Capture the cell that displays the provided text and extract its [x, y] central coordinate. 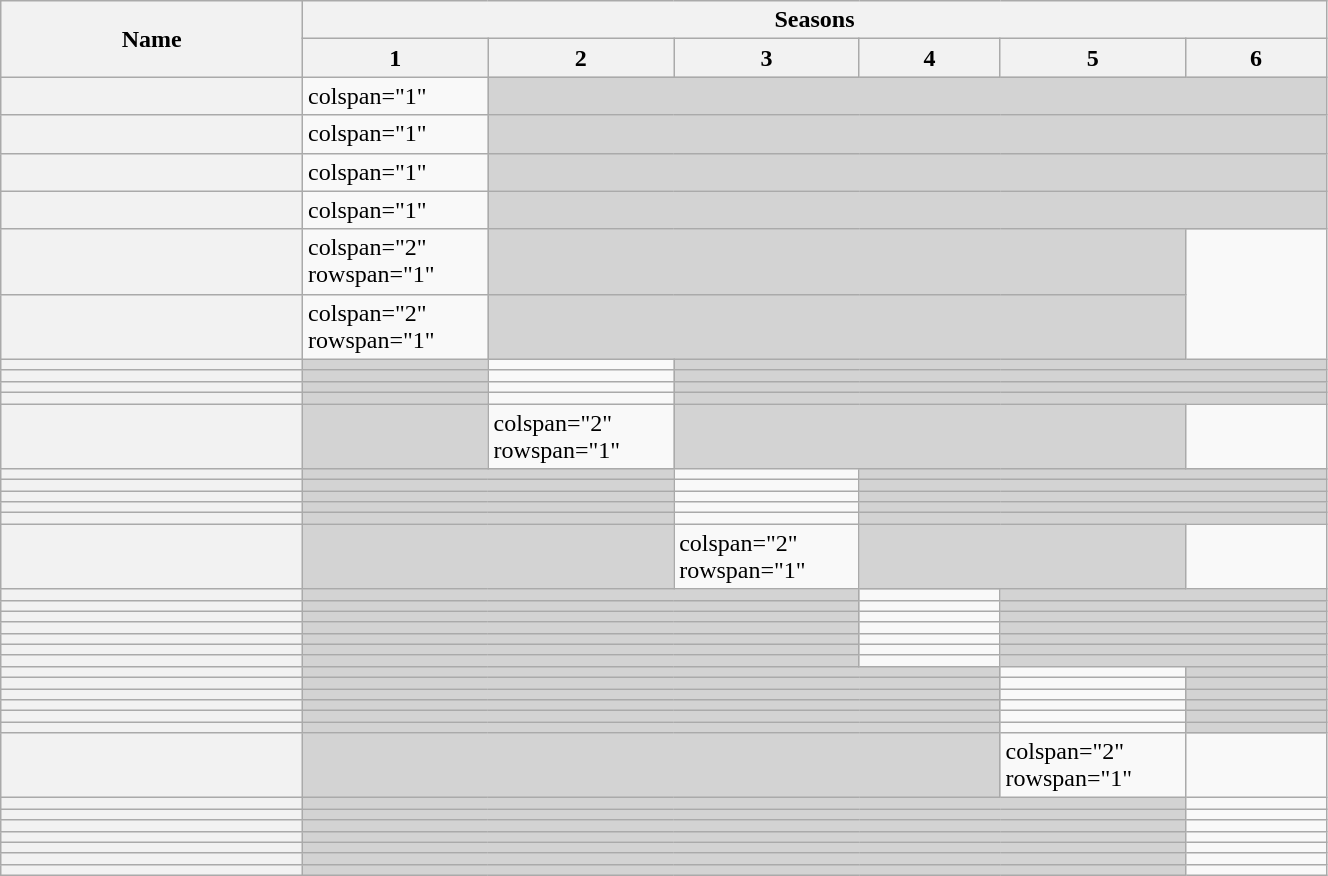
6 [1256, 58]
2 [581, 58]
5 [1093, 58]
4 [930, 58]
3 [767, 58]
Seasons [815, 20]
Name [152, 39]
1 [396, 58]
